Search for the cell housing the specified text and yield its [x, y] center coordinate. 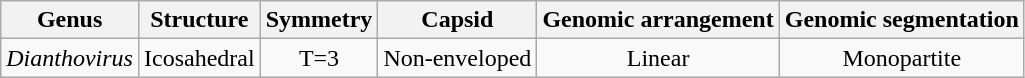
Capsid [458, 20]
Symmetry [319, 20]
Non-enveloped [458, 58]
Linear [658, 58]
Icosahedral [199, 58]
Genomic arrangement [658, 20]
Genus [70, 20]
Monopartite [902, 58]
Structure [199, 20]
Dianthovirus [70, 58]
T=3 [319, 58]
Genomic segmentation [902, 20]
